Locate the cell with the specified text and output its (x, y) center coordinate. 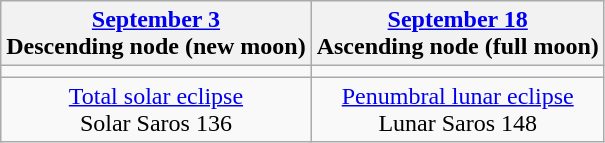
Total solar eclipseSolar Saros 136 (156, 110)
September 3Descending node (new moon) (156, 34)
Penumbral lunar eclipseLunar Saros 148 (458, 110)
September 18Ascending node (full moon) (458, 34)
